Provide the [X, Y] coordinate of the cell's center where the given text is located.  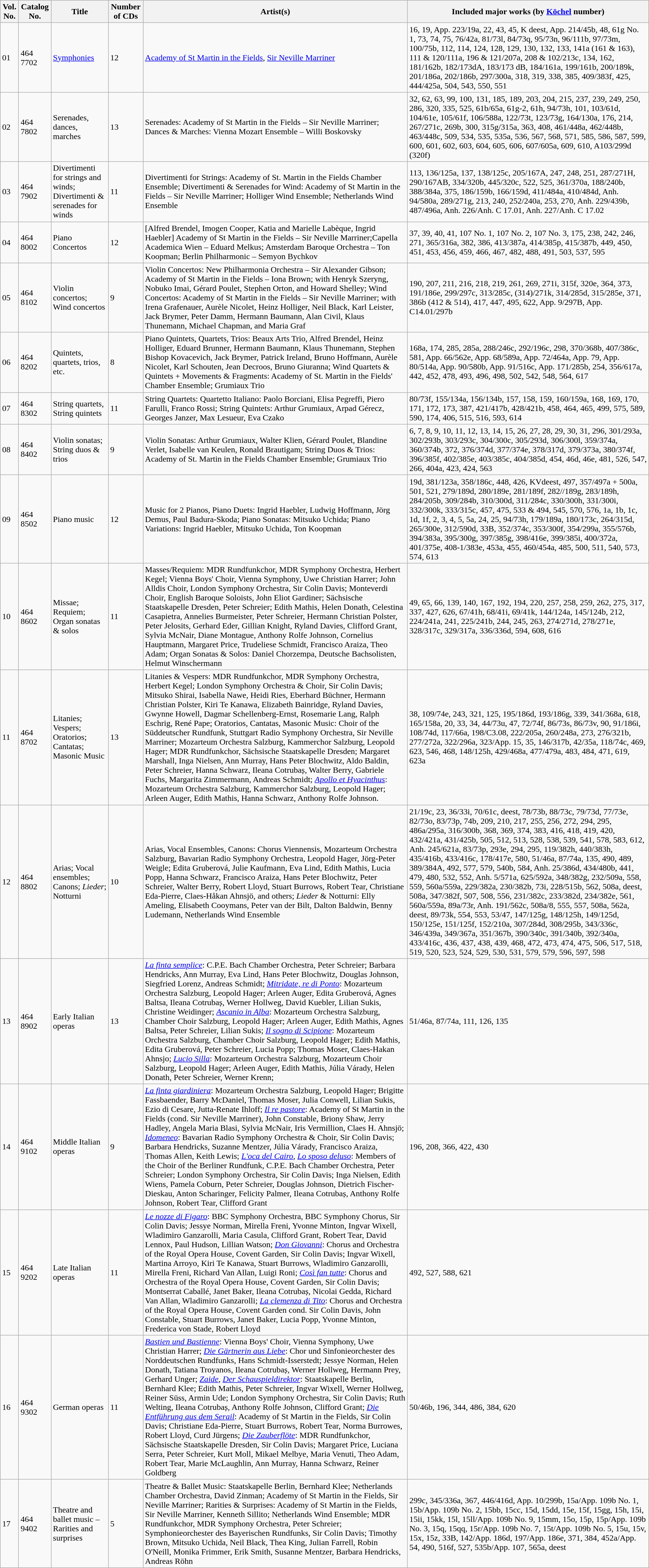
Arias; Vocal ensembles; Canons; Lieder; Notturni [80, 882]
464 7902 [35, 191]
Included major works (by Köchel number) [528, 12]
464 8002 [35, 242]
Litanies; Vespers; Oratorios; Cantatas; Masonic Music [80, 737]
03 [10, 191]
02 [10, 127]
Violin concertos; Wind concertos [80, 298]
Piano Concertos [80, 242]
464 8402 [35, 449]
464 8802 [35, 882]
Serenades, dances, marches [80, 127]
Number of CDs [126, 12]
Catalog No. [35, 12]
196, 208, 366, 422, 430 [528, 1147]
Violin sonatas; String duos & trios [80, 449]
464 9102 [35, 1147]
Divertimenti for strings and winds; Divertimenti & serenades for winds [80, 191]
464 8502 [35, 519]
464 9402 [35, 1524]
Quintets, quartets, trios, etc. [80, 362]
492, 527, 588, 621 [528, 1273]
Serenades: Academy of St Martin in the Fields – Sir Neville Marriner; Dances & Marches: Vienna Mozart Ensemble – Willi Boskovsky [275, 127]
01 [10, 58]
464 7702 [35, 58]
Artist(s) [275, 12]
464 8202 [35, 362]
String quartets, String quintets [80, 408]
06 [10, 362]
Theatre and ballet music – Rarities and surprises [80, 1524]
50/46b, 196, 344, 486, 384, 620 [528, 1407]
Academy of St Martin in the Fields, Sir Neville Marriner [275, 58]
Symphonies [80, 58]
German operas [80, 1407]
464 8102 [35, 298]
464 8302 [35, 408]
5 [126, 1524]
09 [10, 519]
08 [10, 449]
Title [80, 12]
14 [10, 1147]
04 [10, 242]
05 [10, 298]
Vol. No. [10, 12]
07 [10, 408]
464 9302 [35, 1407]
Middle Italian operas [80, 1147]
16 [10, 1407]
464 9202 [35, 1273]
15 [10, 1273]
Late Italian operas [80, 1273]
464 7802 [35, 127]
Early Italian operas [80, 1021]
464 8602 [35, 616]
51/46a, 87/74a, 111, 126, 135 [528, 1021]
17 [10, 1524]
464 8702 [35, 737]
Piano music [80, 519]
Missae; Requiem; Organ sonatas & solos [80, 616]
464 8902 [35, 1021]
8 [126, 362]
